Identify which cell holds the provided text, then report its (X, Y) central coordinate. 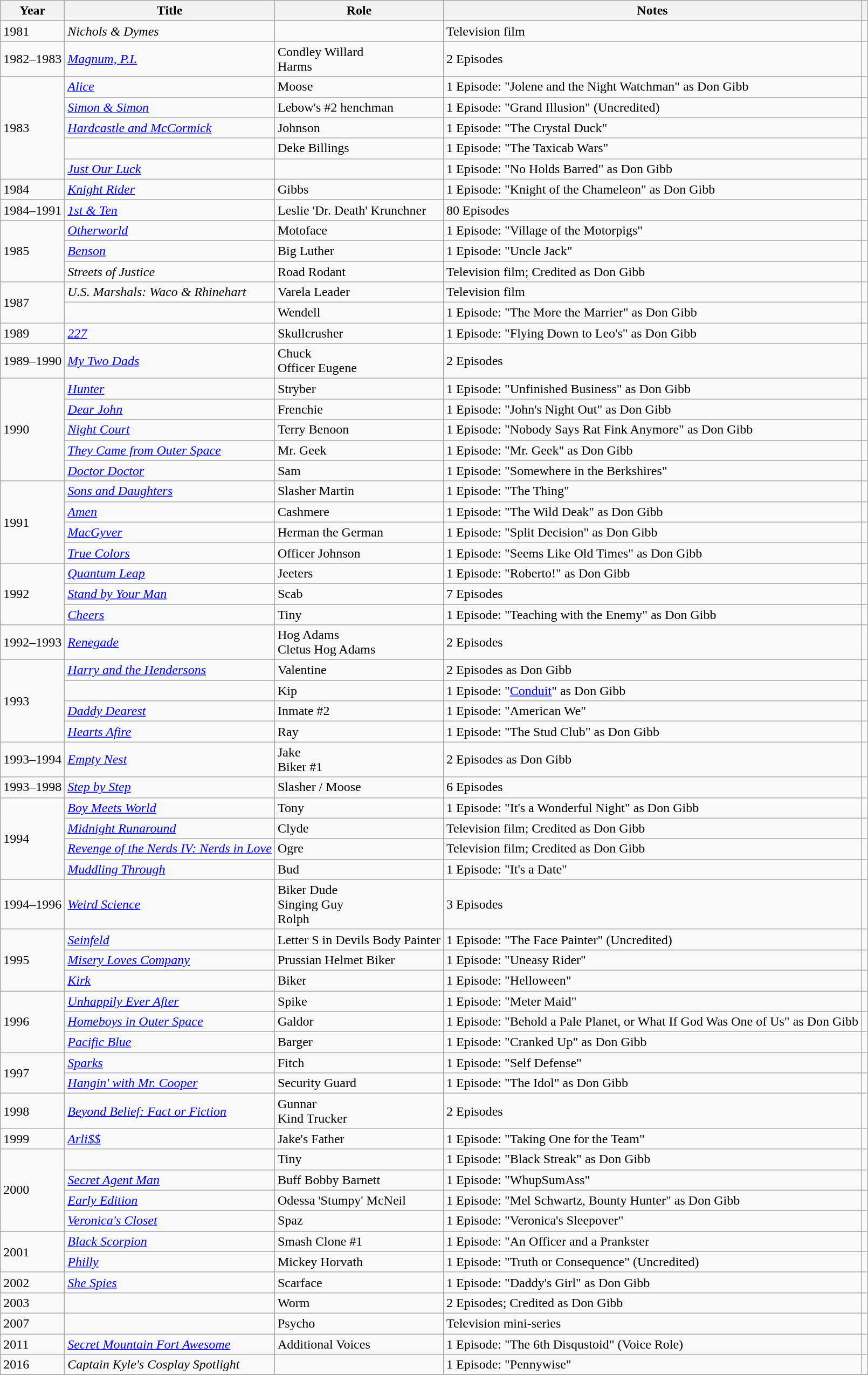
Biker (359, 980)
GunnarKind Trucker (359, 1111)
Sam (359, 471)
She Spies (170, 1282)
1 Episode: "Helloween" (652, 980)
1 Episode: "The Thing" (652, 491)
Big Luther (359, 251)
1983 (32, 128)
1 Episode: "Roberto!" as Don Gibb (652, 573)
Herman the German (359, 532)
1996 (32, 1022)
Lebow's #2 henchman (359, 107)
Misery Loves Company (170, 960)
Nichols & Dymes (170, 31)
Mr. Geek (359, 450)
2 Episodes; Credited as Don Gibb (652, 1303)
Streets of Justice (170, 271)
ChuckOfficer Eugene (359, 361)
1991 (32, 522)
1 Episode: "The Stud Club" as Don Gibb (652, 732)
Terry Benoon (359, 430)
Muddling Through (170, 869)
Spike (359, 1001)
Frenchie (359, 409)
1 Episode: "Knight of the Chameleon" as Don Gibb (652, 189)
1 Episode: "Pennywise" (652, 1365)
Road Rodant (359, 271)
My Two Dads (170, 361)
Fitch (359, 1063)
1 Episode: "Taking One for the Team" (652, 1139)
Boy Meets World (170, 808)
Daddy Dearest (170, 711)
Barger (359, 1042)
1 Episode: "Mr. Geek" as Don Gibb (652, 450)
Skullcrusher (359, 333)
1 Episode: "Self Defense" (652, 1063)
2002 (32, 1282)
Veronica's Closet (170, 1221)
Ogre (359, 849)
1 Episode: "Seems Like Old Times" as Don Gibb (652, 553)
80 Episodes (652, 210)
Ray (359, 732)
2007 (32, 1323)
1994 (32, 838)
1990 (32, 430)
Dear John (170, 409)
1997 (32, 1073)
1 Episode: "Black Streak" as Don Gibb (652, 1159)
1 Episode: "Cranked Up" as Don Gibb (652, 1042)
227 (170, 333)
Wendell (359, 313)
7 Episodes (652, 594)
Stand by Your Man (170, 594)
Cashmere (359, 512)
Benson (170, 251)
2003 (32, 1303)
Psycho (359, 1323)
Midnight Runaround (170, 828)
1994–1996 (32, 904)
Security Guard (359, 1083)
1 Episode: "American We" (652, 711)
Clyde (359, 828)
1995 (32, 960)
Officer Johnson (359, 553)
1984–1991 (32, 210)
Moose (359, 87)
1 Episode: "Meter Maid" (652, 1001)
Hearts Afire (170, 732)
Letter S in Devils Body Painter (359, 939)
1 Episode: "Uncle Jack" (652, 251)
Arli$$ (170, 1139)
Otherworld (170, 230)
1 Episode: "The Crystal Duck" (652, 128)
Tony (359, 808)
U.S. Marshals: Waco & Rhinehart (170, 292)
2001 (32, 1252)
Television mini-series (652, 1323)
1 Episode: "Daddy's Girl" as Don Gibb (652, 1282)
3 Episodes (652, 904)
1989 (32, 333)
Beyond Belief: Fact or Fiction (170, 1111)
Seinfeld (170, 939)
Jeeters (359, 573)
Deke Billings (359, 148)
Smash Clone #1 (359, 1241)
Galdor (359, 1022)
1 Episode: "No Holds Barred" as Don Gibb (652, 169)
1 Episode: "Truth or Consequence" (Uncredited) (652, 1262)
They Came from Outer Space (170, 450)
Empty Nest (170, 759)
Revenge of the Nerds IV: Nerds in Love (170, 849)
Condley WillardHarms (359, 59)
1 Episode: "Mel Schwartz, Bounty Hunter" as Don Gibb (652, 1200)
Jake's Father (359, 1139)
1981 (32, 31)
2011 (32, 1344)
Additional Voices (359, 1344)
1999 (32, 1139)
1 Episode: "It's a Wonderful Night" as Don Gibb (652, 808)
1 Episode: "Village of the Motorpigs" (652, 230)
1 Episode: "The 6th Disqustoid" (Voice Role) (652, 1344)
1 Episode: "Flying Down to Leo's" as Don Gibb (652, 333)
Biker DudeSinging GuyRolph (359, 904)
Kirk (170, 980)
Black Scorpion (170, 1241)
Scab (359, 594)
Renegade (170, 643)
Hangin' with Mr. Cooper (170, 1083)
1 Episode: "Teaching with the Enemy" as Don Gibb (652, 614)
1 Episode: "Unfinished Business" as Don Gibb (652, 389)
1992 (32, 594)
1993 (32, 701)
Sparks (170, 1063)
Early Edition (170, 1200)
Leslie 'Dr. Death' Krunchner (359, 210)
1993–1998 (32, 787)
Notes (652, 11)
Gibbs (359, 189)
1 Episode: "Conduit" as Don Gibb (652, 691)
Amen (170, 512)
Doctor Doctor (170, 471)
Motoface (359, 230)
1 Episode: "Behold a Pale Planet, or What If God Was One of Us" as Don Gibb (652, 1022)
1 Episode: "Jolene and the Night Watchman" as Don Gibb (652, 87)
Odessa 'Stumpy' McNeil (359, 1200)
Just Our Luck (170, 169)
6 Episodes (652, 787)
1 Episode: "An Officer and a Prankster (652, 1241)
Captain Kyle's Cosplay Spotlight (170, 1365)
Night Court (170, 430)
1 Episode: "Split Decision" as Don Gibb (652, 532)
Inmate #2 (359, 711)
MacGyver (170, 532)
Philly (170, 1262)
Step by Step (170, 787)
1998 (32, 1111)
Hardcastle and McCormick (170, 128)
True Colors (170, 553)
1 Episode: "It's a Date" (652, 869)
1 Episode: "The Wild Deak" as Don Gibb (652, 512)
Secret Mountain Fort Awesome (170, 1344)
Knight Rider (170, 189)
1982–1983 (32, 59)
Valentine (359, 670)
1 Episode: "John's Night Out" as Don Gibb (652, 409)
Homeboys in Outer Space (170, 1022)
JakeBiker #1 (359, 759)
1985 (32, 251)
2016 (32, 1365)
Cheers (170, 614)
Scarface (359, 1282)
1 Episode: "The Face Painter" (Uncredited) (652, 939)
1 Episode: "Nobody Says Rat Fink Anymore" as Don Gibb (652, 430)
Role (359, 11)
Varela Leader (359, 292)
1 Episode: "The Idol" as Don Gibb (652, 1083)
Alice (170, 87)
Slasher / Moose (359, 787)
1984 (32, 189)
1987 (32, 302)
Simon & Simon (170, 107)
Magnum, P.I. (170, 59)
Secret Agent Man (170, 1180)
Buff Bobby Barnett (359, 1180)
Prussian Helmet Biker (359, 960)
1 Episode: "Uneasy Rider" (652, 960)
2000 (32, 1190)
Quantum Leap (170, 573)
1st & Ten (170, 210)
1993–1994 (32, 759)
Mickey Horvath (359, 1262)
Weird Science (170, 904)
1989–1990 (32, 361)
Hog AdamsCletus Hog Adams (359, 643)
1 Episode: "WhupSumAss" (652, 1180)
1 Episode: "The More the Marrier" as Don Gibb (652, 313)
Pacific Blue (170, 1042)
1992–1993 (32, 643)
Harry and the Hendersons (170, 670)
Slasher Martin (359, 491)
Sons and Daughters (170, 491)
Worm (359, 1303)
Bud (359, 869)
Kip (359, 691)
Johnson (359, 128)
1 Episode: "Veronica's Sleepover" (652, 1221)
1 Episode: "Somewhere in the Berkshires" (652, 471)
Unhappily Ever After (170, 1001)
Title (170, 11)
1 Episode: "The Taxicab Wars" (652, 148)
Hunter (170, 389)
1 Episode: "Grand Illusion" (Uncredited) (652, 107)
Year (32, 11)
Stryber (359, 389)
Spaz (359, 1221)
